Scan for the cell matching the given text and deliver its (x, y) coordinate at center. 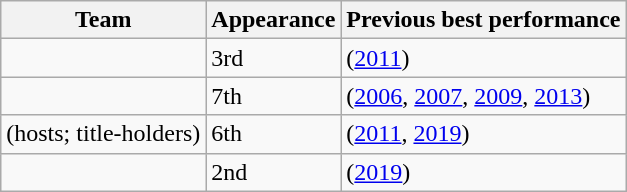
(2006, 2007, 2009, 2013) (484, 96)
6th (274, 134)
2nd (274, 172)
7th (274, 96)
Previous best performance (484, 20)
(2011) (484, 58)
Team (104, 20)
3rd (274, 58)
(2011, 2019) (484, 134)
Appearance (274, 20)
(2019) (484, 172)
(hosts; title-holders) (104, 134)
